Return (x, y) of the center of cell containing provided text 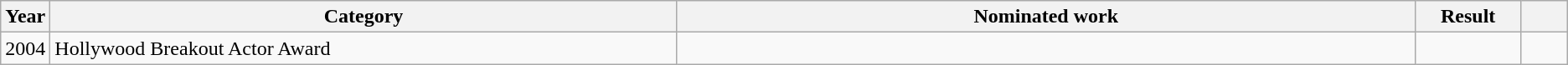
Result (1467, 17)
2004 (25, 48)
Year (25, 17)
Category (364, 17)
Nominated work (1045, 17)
Hollywood Breakout Actor Award (364, 48)
